Pinpoint the cell where the given text exists, returning its [x, y] midpoint coordinate. 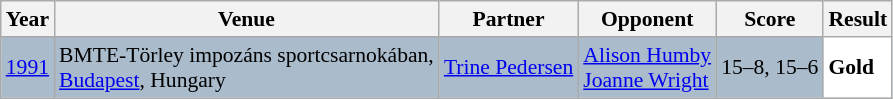
15–8, 15–6 [770, 68]
Result [858, 19]
Opponent [647, 19]
Alison Humby Joanne Wright [647, 68]
Gold [858, 68]
Year [28, 19]
Score [770, 19]
Trine Pedersen [508, 68]
Venue [246, 19]
1991 [28, 68]
Partner [508, 19]
BMTE-Törley impozáns sportcsarnokában,Budapest, Hungary [246, 68]
